Return [X, Y] of the center of cell containing provided text 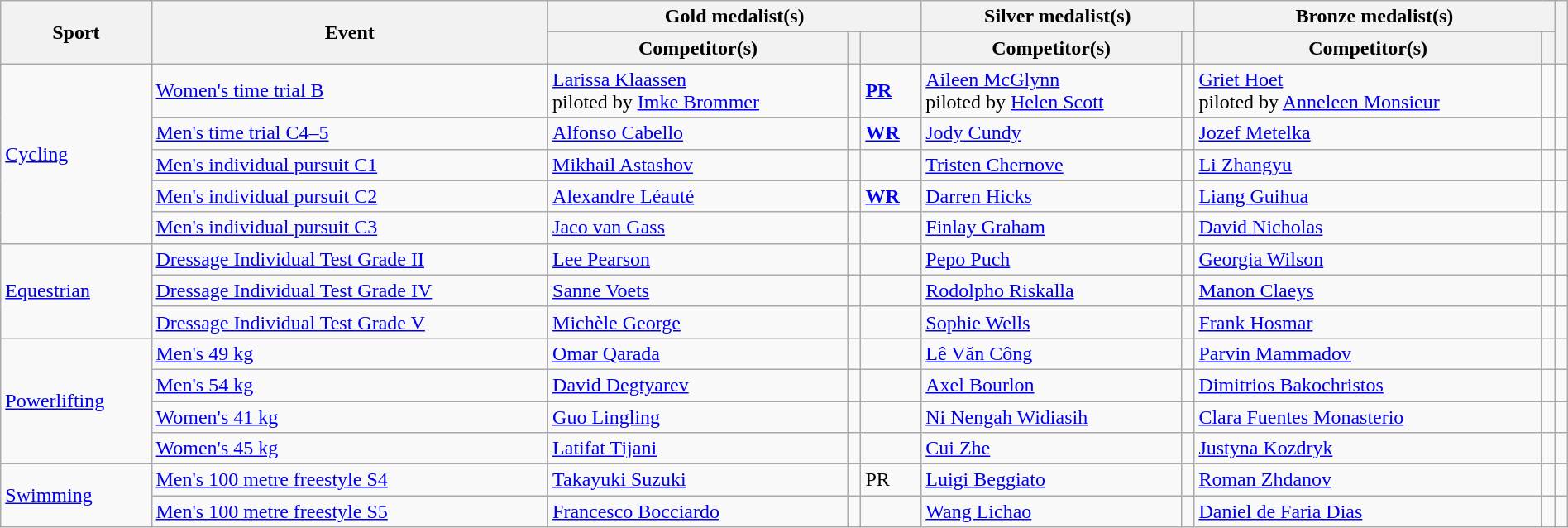
Wang Lichao [1052, 511]
Griet Hoetpiloted by Anneleen Monsieur [1368, 91]
Dressage Individual Test Grade V [350, 322]
Larissa Klaassenpiloted by Imke Brommer [698, 91]
Men's time trial C4–5 [350, 133]
Clara Fuentes Monasterio [1368, 416]
Cycling [76, 154]
Liang Guihua [1368, 196]
Powerlifting [76, 401]
Dimitrios Bakochristos [1368, 385]
Lê Văn Công [1052, 353]
Li Zhangyu [1368, 165]
Finlay Graham [1052, 228]
Luigi Beggiato [1052, 480]
Men's 100 metre freestyle S5 [350, 511]
Sport [76, 32]
Tristen Chernove [1052, 165]
Mikhail Astashov [698, 165]
Men's individual pursuit C1 [350, 165]
Women's 41 kg [350, 416]
Alexandre Léauté [698, 196]
Roman Zhdanov [1368, 480]
Ni Nengah Widiasih [1052, 416]
Justyna Kozdryk [1368, 449]
Silver medalist(s) [1058, 17]
Men's 49 kg [350, 353]
Darren Hicks [1052, 196]
Parvin Mammadov [1368, 353]
Alfonso Cabello [698, 133]
Women's 45 kg [350, 449]
Jozef Metelka [1368, 133]
Swimming [76, 496]
Men's individual pursuit C3 [350, 228]
Rodolpho Riskalla [1052, 290]
David Nicholas [1368, 228]
Francesco Bocciardo [698, 511]
Women's time trial B [350, 91]
Daniel de Faria Dias [1368, 511]
Frank Hosmar [1368, 322]
Latifat Tijani [698, 449]
Axel Bourlon [1052, 385]
Georgia Wilson [1368, 259]
Takayuki Suzuki [698, 480]
Aileen McGlynnpiloted by Helen Scott [1052, 91]
Omar Qarada [698, 353]
Jaco van Gass [698, 228]
Manon Claeys [1368, 290]
Men's 54 kg [350, 385]
Sophie Wells [1052, 322]
Event [350, 32]
Michèle George [698, 322]
Cui Zhe [1052, 449]
Lee Pearson [698, 259]
Dressage Individual Test Grade IV [350, 290]
Men's 100 metre freestyle S4 [350, 480]
Equestrian [76, 290]
Men's individual pursuit C2 [350, 196]
Guo Lingling [698, 416]
Pepo Puch [1052, 259]
Jody Cundy [1052, 133]
Dressage Individual Test Grade II [350, 259]
Sanne Voets [698, 290]
David Degtyarev [698, 385]
Bronze medalist(s) [1374, 17]
Gold medalist(s) [734, 17]
